Locate the cell with the specified text and output its (X, Y) center coordinate. 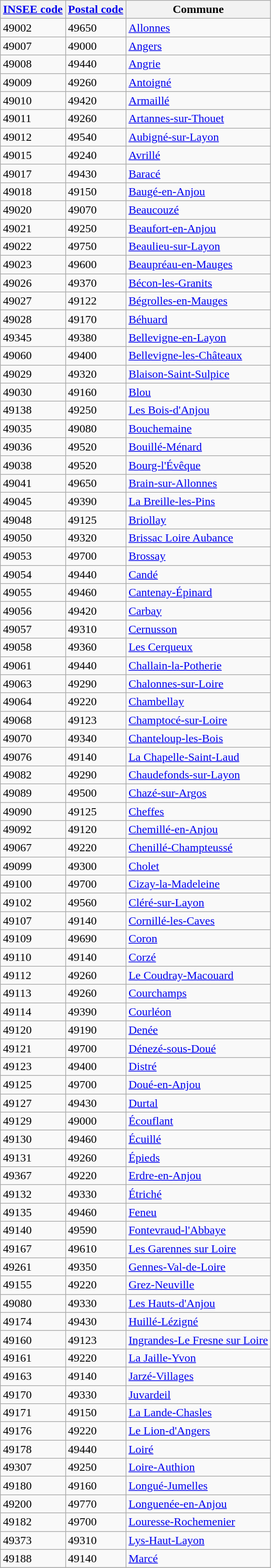
Champtocé-sur-Loire (198, 720)
49010 (33, 101)
49017 (33, 173)
49750 (95, 247)
49174 (33, 1321)
49092 (33, 830)
49350 (95, 1267)
49038 (33, 465)
Écuillé (198, 1139)
Angrie (198, 64)
49122 (95, 301)
Louresse-Rochemenier (198, 1522)
Grez-Neuville (198, 1285)
Longuenée-en-Anjou (198, 1504)
49167 (33, 1249)
49161 (33, 1358)
49131 (33, 1158)
49020 (33, 210)
Fontevraud-l'Abbaye (198, 1230)
Candé (198, 575)
49029 (33, 374)
Durtal (198, 1103)
Courléon (198, 1012)
Les Cerqueux (198, 647)
49027 (33, 301)
49176 (33, 1431)
49061 (33, 666)
Marcé (198, 1558)
49600 (95, 265)
49090 (33, 812)
Beaucouzé (198, 210)
49035 (33, 429)
49045 (33, 501)
49340 (95, 738)
49009 (33, 82)
Beaufort-en-Anjou (198, 228)
49060 (33, 356)
La Lande-Chasles (198, 1413)
49056 (33, 611)
Juvardeil (198, 1395)
Cléré-sur-Layon (198, 902)
Chalonnes-sur-Loire (198, 684)
49053 (33, 556)
Chanteloup-les-Bois (198, 738)
INSEE code (33, 10)
49055 (33, 593)
49114 (33, 1012)
49082 (33, 775)
49110 (33, 957)
Cantenay-Épinard (198, 593)
Bégrolles-en-Mauges (198, 301)
49373 (33, 1540)
Challain-la-Potherie (198, 666)
49008 (33, 64)
Béhuard (198, 319)
49129 (33, 1121)
Cizay-la-Madeleine (198, 884)
49540 (95, 137)
49011 (33, 119)
49370 (95, 283)
Angers (198, 46)
49112 (33, 975)
Cheffes (198, 812)
49102 (33, 902)
Le Lion-d'Angers (198, 1431)
49057 (33, 629)
Briollay (198, 519)
49089 (33, 793)
Courchamps (198, 993)
Bécon-les-Granits (198, 283)
Distré (198, 1066)
Gennes-Val-de-Loire (198, 1267)
49560 (95, 902)
49130 (33, 1139)
Loiré (198, 1449)
49012 (33, 137)
49113 (33, 993)
Brossay (198, 556)
Les Bois-d'Anjou (198, 410)
Beaulieu-sur-Layon (198, 247)
49240 (95, 155)
49064 (33, 702)
49015 (33, 155)
49107 (33, 921)
49018 (33, 192)
49182 (33, 1522)
Huillé-Lézigné (198, 1321)
Aubigné-sur-Layon (198, 137)
49048 (33, 519)
Cernusson (198, 629)
Cornillé-les-Caves (198, 921)
Bouillé-Ménard (198, 447)
49360 (95, 647)
Loire-Authion (198, 1467)
Carbay (198, 611)
Allonnes (198, 28)
Baugé-en-Anjou (198, 192)
49076 (33, 756)
Bourg-l'Évêque (198, 465)
49345 (33, 338)
49178 (33, 1449)
Bellevigne-en-Layon (198, 338)
49261 (33, 1267)
Denée (198, 1030)
49163 (33, 1376)
Brissac Loire Aubance (198, 538)
Erdre-en-Anjou (198, 1176)
Doué-en-Anjou (198, 1084)
49041 (33, 483)
Écouflant (198, 1121)
49127 (33, 1103)
Antoigné (198, 82)
Feneu (198, 1212)
49007 (33, 46)
49050 (33, 538)
49023 (33, 265)
Artannes-sur-Thouet (198, 119)
49180 (33, 1486)
Beaupréau-en-Mauges (198, 265)
Les Garennes sur Loire (198, 1249)
Commune (198, 10)
49138 (33, 410)
49610 (95, 1249)
49770 (95, 1504)
Jarzé-Villages (198, 1376)
Dénezé-sous-Doué (198, 1048)
Corzé (198, 957)
49099 (33, 866)
49063 (33, 684)
49300 (95, 866)
49028 (33, 319)
49058 (33, 647)
Blaison-Saint-Sulpice (198, 374)
La Chapelle-Saint-Laud (198, 756)
49155 (33, 1285)
Baracé (198, 173)
Ingrandes-Le Fresne sur Loire (198, 1340)
49021 (33, 228)
49190 (95, 1030)
49026 (33, 283)
Bellevigne-les-Châteaux (198, 356)
Chenillé-Champteussé (198, 848)
Blou (198, 392)
Longué-Jumelles (198, 1486)
Chaudefonds-sur-Layon (198, 775)
49171 (33, 1413)
49590 (95, 1230)
49200 (33, 1504)
Chambellay (198, 702)
49002 (33, 28)
Armaillé (198, 101)
Coron (198, 939)
49121 (33, 1048)
49067 (33, 848)
La Jaille-Yvon (198, 1358)
49380 (95, 338)
Le Coudray-Macouard (198, 975)
49030 (33, 392)
49132 (33, 1194)
49068 (33, 720)
Les Hauts-d'Anjou (198, 1303)
Étriché (198, 1194)
Avrillé (198, 155)
Bouchemaine (198, 429)
49036 (33, 447)
Chazé-sur-Argos (198, 793)
49100 (33, 884)
49500 (95, 793)
49188 (33, 1558)
49690 (95, 939)
Brain-sur-Allonnes (198, 483)
Postal code (95, 10)
Chemillé-en-Anjou (198, 830)
Lys-Haut-Layon (198, 1540)
49109 (33, 939)
49022 (33, 247)
49054 (33, 575)
49307 (33, 1467)
Épieds (198, 1158)
49135 (33, 1212)
La Breille-les-Pins (198, 501)
Cholet (198, 866)
49367 (33, 1176)
